Search for the cell housing the specified text and yield its [x, y] center coordinate. 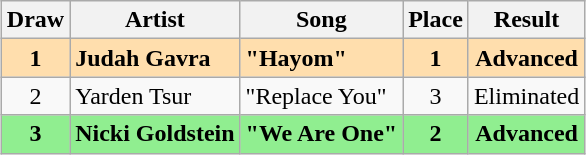
Song [322, 20]
Eliminated [526, 96]
Place [436, 20]
Nicki Goldstein [155, 134]
"We Are One" [322, 134]
Draw [35, 20]
"Replace You" [322, 96]
Result [526, 20]
"Hayom" [322, 58]
Yarden Tsur [155, 96]
Judah Gavra [155, 58]
Artist [155, 20]
